Scan for the cell matching the given text and deliver its (x, y) coordinate at center. 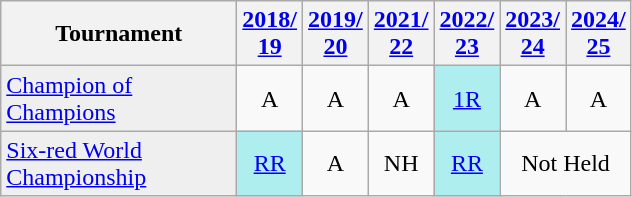
2023/24 (533, 34)
2018/19 (270, 34)
Tournament (119, 34)
Champion of Champions (119, 98)
2019/20 (336, 34)
2021/22 (401, 34)
NH (401, 164)
2024/25 (599, 34)
Not Held (566, 164)
2022/23 (467, 34)
1R (467, 98)
Six-red World Championship (119, 164)
